Extract the (x, y) coordinate from the center of the cell holding the provided text.  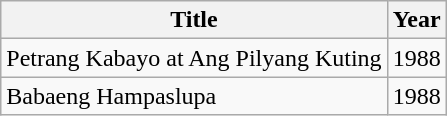
Title (194, 20)
Petrang Kabayo at Ang Pilyang Kuting (194, 58)
Babaeng Hampaslupa (194, 96)
Year (416, 20)
